For the text-containing cell, return its midpoint in [X, Y] coordinate format. 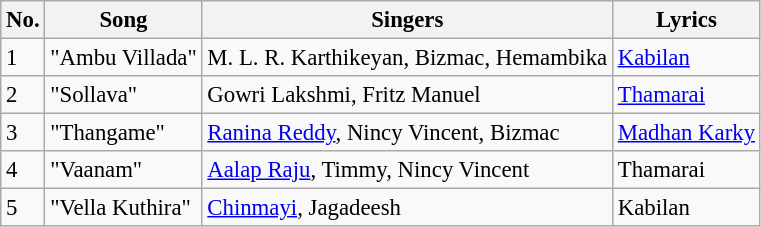
Song [124, 20]
4 [23, 170]
"Vaanam" [124, 170]
Lyrics [686, 20]
5 [23, 208]
Gowri Lakshmi, Fritz Manuel [407, 95]
2 [23, 95]
"Ambu Villada" [124, 58]
Singers [407, 20]
"Thangame" [124, 133]
1 [23, 58]
Aalap Raju, Timmy, Nincy Vincent [407, 170]
Ranina Reddy, Nincy Vincent, Bizmac [407, 133]
M. L. R. Karthikeyan, Bizmac, Hemambika [407, 58]
No. [23, 20]
3 [23, 133]
Madhan Karky [686, 133]
"Vella Kuthira" [124, 208]
Chinmayi, Jagadeesh [407, 208]
"Sollava" [124, 95]
